Identify which cell holds the provided text, then report its [x, y] central coordinate. 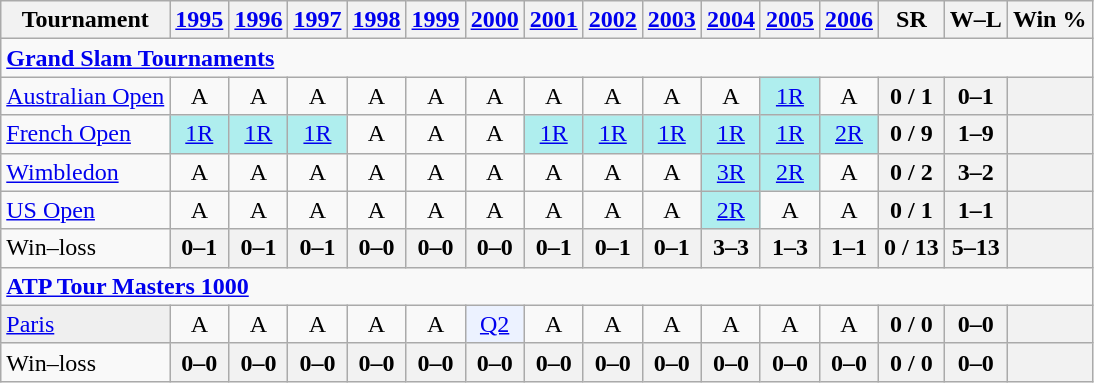
1995 [200, 20]
0 / 2 [912, 172]
2003 [672, 20]
3R [730, 172]
French Open [86, 134]
1999 [436, 20]
W–L [976, 20]
2005 [790, 20]
ATP Tour Masters 1000 [546, 286]
0 / 9 [912, 134]
US Open [86, 210]
Paris [86, 324]
1998 [376, 20]
Grand Slam Tournaments [546, 58]
Q2 [494, 324]
2006 [848, 20]
2001 [554, 20]
Australian Open [86, 96]
SR [912, 20]
1–3 [790, 248]
1997 [318, 20]
5–13 [976, 248]
3–3 [730, 248]
2004 [730, 20]
Tournament [86, 20]
3–2 [976, 172]
Wimbledon [86, 172]
1996 [258, 20]
2002 [612, 20]
0 / 13 [912, 248]
Win % [1050, 20]
2000 [494, 20]
1–9 [976, 134]
